Detect which cell encompasses the target text, then output its (X, Y) center coordinate. 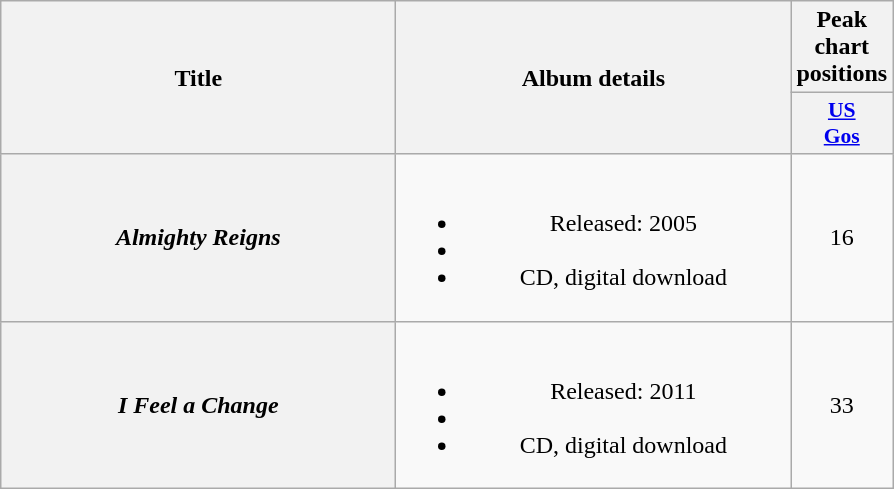
16 (842, 238)
Released: 2005CD, digital download (594, 238)
Title (198, 78)
Almighty Reigns (198, 238)
I Feel a Change (198, 404)
Peak chart positions (842, 47)
USGos (842, 124)
Released: 2011CD, digital download (594, 404)
Album details (594, 78)
33 (842, 404)
